From the cell containing the given text, extract its center point as (X, Y) coordinate. 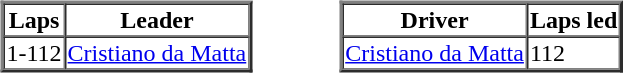
Laps led (574, 20)
1-112 (34, 52)
Leader (158, 20)
Driver (434, 20)
112 (574, 52)
Laps (34, 20)
